Identify which cell holds the provided text, then report its [x, y] central coordinate. 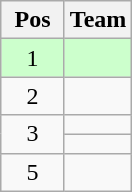
2 [33, 96]
3 [33, 134]
5 [33, 172]
Pos [33, 20]
1 [33, 58]
Team [98, 20]
